Identify which cell holds the provided text, then report its (x, y) central coordinate. 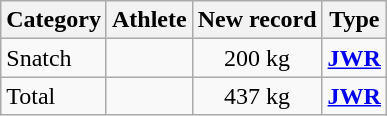
Snatch (54, 58)
New record (257, 20)
437 kg (257, 96)
200 kg (257, 58)
Type (354, 20)
Category (54, 20)
Athlete (149, 20)
Total (54, 96)
